Determine the (X, Y) coordinate at the center of the cell enclosing the given text.  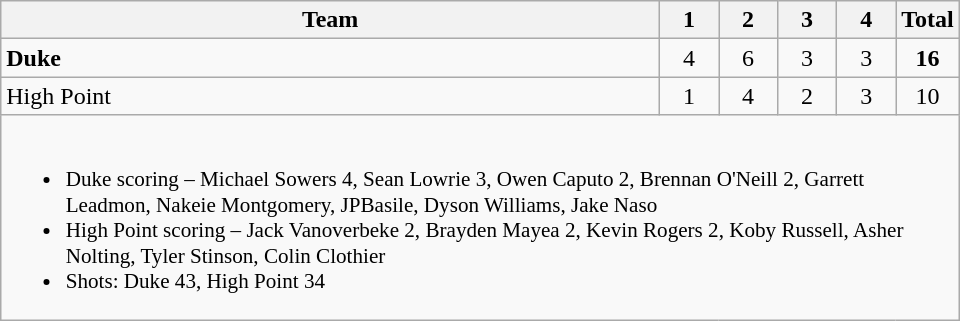
10 (928, 96)
Total (928, 20)
6 (748, 58)
Duke (330, 58)
Team (330, 20)
16 (928, 58)
High Point (330, 96)
